Find where the given text appears and provide that cell's center as [X, Y] coordinate. 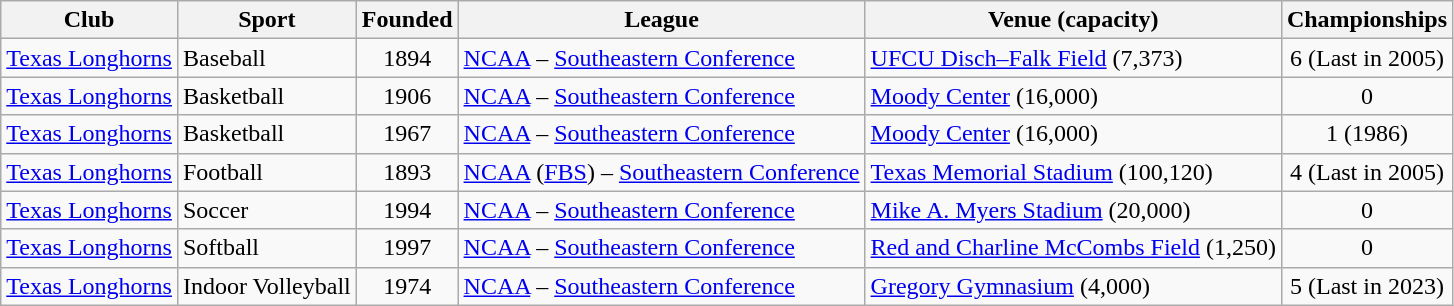
NCAA (FBS) – Southeastern Conference [662, 172]
1994 [407, 210]
5 (Last in 2023) [1366, 286]
Club [90, 20]
1893 [407, 172]
Founded [407, 20]
1997 [407, 248]
1974 [407, 286]
Red and Charline McCombs Field (1,250) [1073, 248]
Texas Memorial Stadium (100,120) [1073, 172]
Baseball [266, 58]
Softball [266, 248]
UFCU Disch–Falk Field (7,373) [1073, 58]
Soccer [266, 210]
Sport [266, 20]
1906 [407, 96]
Championships [1366, 20]
1894 [407, 58]
Gregory Gymnasium (4,000) [1073, 286]
1 (1986) [1366, 134]
Football [266, 172]
Venue (capacity) [1073, 20]
1967 [407, 134]
Mike A. Myers Stadium (20,000) [1073, 210]
6 (Last in 2005) [1366, 58]
4 (Last in 2005) [1366, 172]
League [662, 20]
Indoor Volleyball [266, 286]
